Find where the given text appears and provide that cell's center as [X, Y] coordinate. 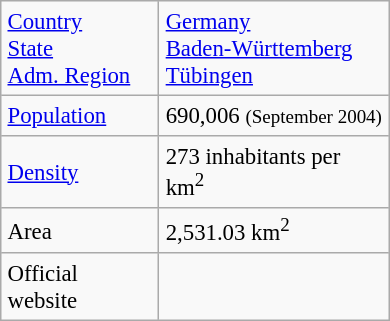
CountryStateAdm. Region [80, 48]
GermanyBaden-WürttembergTübingen [274, 48]
Population [80, 115]
273 inhabitants per km2 [274, 172]
Area [80, 230]
690,006 (September 2004) [274, 115]
Density [80, 172]
Official website [80, 287]
2,531.03 km2 [274, 230]
